Search for the cell housing the specified text and yield its [X, Y] center coordinate. 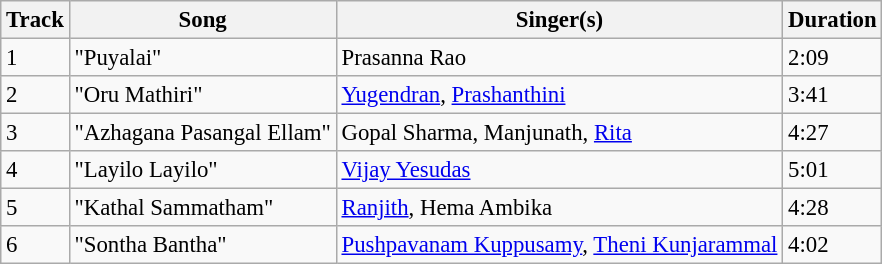
"Puyalai" [202, 58]
5 [35, 208]
Prasanna Rao [560, 58]
Gopal Sharma, Manjunath, Rita [560, 133]
"Layilo Layilo" [202, 170]
Song [202, 20]
Duration [832, 20]
"Azhagana Pasangal Ellam" [202, 133]
"Sontha Bantha" [202, 245]
4:27 [832, 133]
3 [35, 133]
Yugendran, Prashanthini [560, 95]
2:09 [832, 58]
6 [35, 245]
Vijay Yesudas [560, 170]
3:41 [832, 95]
1 [35, 58]
Singer(s) [560, 20]
4:28 [832, 208]
"Kathal Sammatham" [202, 208]
Ranjith, Hema Ambika [560, 208]
5:01 [832, 170]
4:02 [832, 245]
Pushpavanam Kuppusamy, Theni Kunjarammal [560, 245]
Track [35, 20]
"Oru Mathiri" [202, 95]
4 [35, 170]
2 [35, 95]
